Determine the (x, y) coordinate at the center of the cell enclosing the given text.  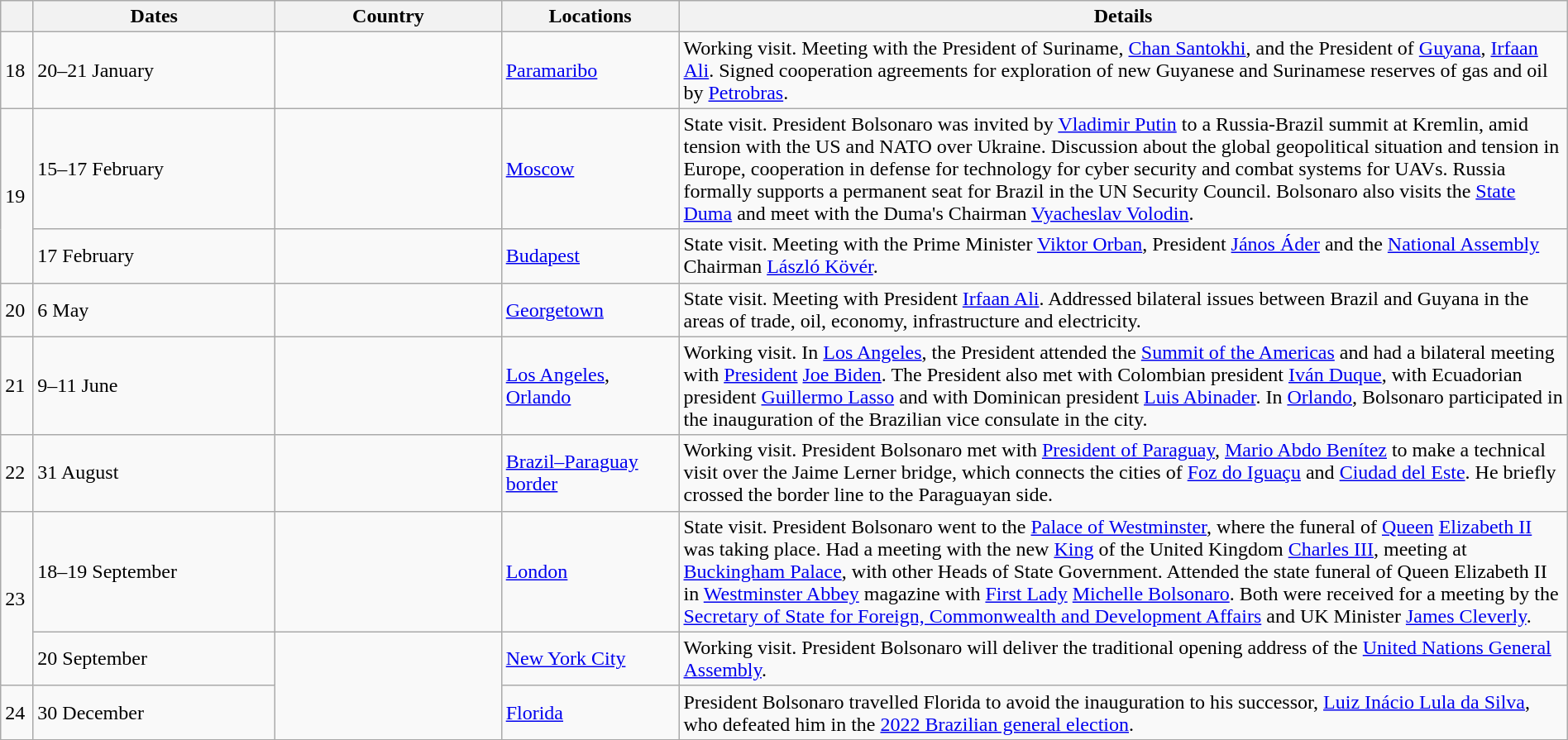
Country (389, 17)
Dates (154, 17)
Details (1123, 17)
Brazil–Paraguay border (590, 473)
6 May (154, 309)
Georgetown (590, 309)
Locations (590, 17)
15–17 February (154, 169)
23 (17, 599)
19 (17, 195)
17 February (154, 256)
New York City (590, 658)
20 (17, 309)
31 August (154, 473)
18 (17, 70)
London (590, 571)
20 September (154, 658)
9–11 June (154, 385)
Florida (590, 713)
Moscow (590, 169)
30 December (154, 713)
Los Angeles, Orlando (590, 385)
24 (17, 713)
20–21 January (154, 70)
22 (17, 473)
State visit. Meeting with the Prime Minister Viktor Orban, President János Áder and the National Assembly Chairman László Kövér. (1123, 256)
Budapest (590, 256)
18–19 September (154, 571)
21 (17, 385)
Working visit. President Bolsonaro will deliver the traditional opening address of the United Nations General Assembly. (1123, 658)
Paramaribo (590, 70)
